Pinpoint the cell where the given text exists, returning its [X, Y] midpoint coordinate. 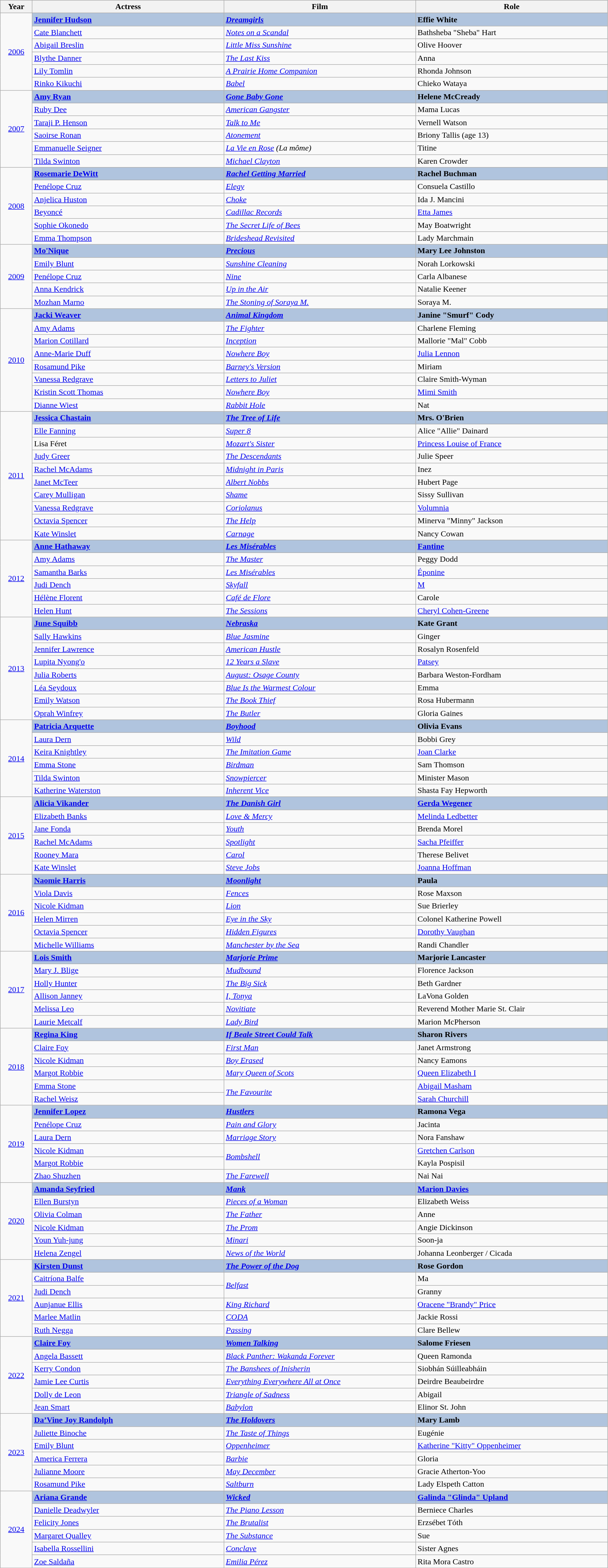
Marion Davies [512, 1189]
Sue Brierley [512, 906]
Marjorie Prime [320, 957]
2015 [16, 835]
Michael Clayton [320, 161]
CODA [320, 1317]
Hidden Figures [320, 932]
Choke [320, 200]
Film [320, 7]
Passing [320, 1330]
Minerva "Minny" Jackson [512, 521]
Kerry Condon [128, 1368]
Rachel Getting Married [320, 174]
Lois Smith [128, 957]
Rosa Hubermann [512, 700]
Bombshell [320, 1157]
Pain and Glory [320, 1124]
Da’Vine Joy Randolph [128, 1420]
Nancy Eamons [512, 1060]
12 Years a Slave [320, 662]
Deirdre Beaubeirdre [512, 1381]
Erzsébet Tóth [512, 1523]
Keira Knightley [128, 752]
The Help [320, 521]
2017 [16, 989]
Angela Bassett [128, 1356]
Johanna Leonberger / Cicada [512, 1253]
Rose Maxson [512, 893]
Belfast [320, 1285]
Nancy Cowan [512, 533]
Minari [320, 1240]
Brideshead Revisited [320, 238]
Joan Clarke [512, 752]
Moonlight [320, 880]
Abigail Masham [512, 1086]
Rinko Kikuchi [128, 84]
2009 [16, 276]
Lady Elspeth Catton [512, 1484]
Cheryl Cohen-Greene [512, 611]
Eugénie [512, 1433]
Lady Bird [320, 1022]
Sharon Rivers [512, 1035]
I, Tonya [320, 996]
Café de Flore [320, 598]
Effie White [512, 20]
Natalie Keener [512, 289]
Gloria [512, 1459]
2010 [16, 360]
The Descendants [320, 456]
Dorothy Vaughan [512, 932]
Elle Fanning [128, 431]
Queen Elizabeth I [512, 1073]
Hubert Page [512, 482]
Sally Hawkins [128, 636]
The Brutalist [320, 1523]
Carol [320, 855]
Amy Ryan [128, 97]
Volumnia [512, 508]
M [512, 585]
2024 [16, 1529]
American Gangster [320, 109]
Naomie Harris [128, 880]
Zhao Shuzhen [128, 1176]
The Prom [320, 1227]
American Hustle [320, 649]
Year [16, 7]
A Prairie Home Companion [320, 71]
Dolly de Leon [128, 1394]
Berniece Charles [512, 1510]
Lupita Nyong'o [128, 662]
Nai Nai [512, 1176]
May December [320, 1471]
June Squibb [128, 623]
Beyoncé [128, 212]
Jennifer Lawrence [128, 649]
Cadillac Records [320, 212]
Nine [320, 276]
2007 [16, 129]
Janine "Smurf" Cody [512, 315]
Fences [320, 893]
Katherine Waterston [128, 791]
Miriam [512, 366]
Boy Erased [320, 1060]
Albert Nobbs [320, 482]
Gerda Wegener [512, 803]
Claire Smith-Wyman [512, 379]
The Farewell [320, 1176]
Coriolanus [320, 508]
Ginger [512, 636]
Anne-Marie Duff [128, 353]
Peggy Dodd [512, 559]
Beth Gardner [512, 983]
Salome Friesen [512, 1343]
Clare Bellew [512, 1330]
Soon-ja [512, 1240]
Sue [512, 1536]
Vernell Watson [512, 122]
The Last Kiss [320, 58]
Precious [320, 251]
Emmanuelle Seigner [128, 148]
Etta James [512, 212]
Jacki Weaver [128, 315]
Spotlight [320, 842]
Pieces of a Woman [320, 1202]
Jessica Chastain [128, 418]
Sissy Sullivan [512, 495]
The Fighter [320, 328]
The Father [320, 1215]
Norah Lorkowski [512, 264]
Janet Armstrong [512, 1047]
Sacha Pfeiffer [512, 842]
Rabbit Hole [320, 405]
Role [512, 7]
Florence Jackson [512, 970]
Anne [512, 1215]
Juliette Binoche [128, 1433]
Saltburn [320, 1484]
Mo'Nique [128, 251]
Barbie [320, 1459]
Olive Hoover [512, 45]
Up in the Air [320, 289]
Sophie Okonedo [128, 225]
Rachel Buchman [512, 174]
Jennifer Lopez [128, 1112]
Laurie Metcalf [128, 1022]
Mozhan Marno [128, 302]
Mank [320, 1189]
Rachel Weisz [128, 1099]
Anjelica Huston [128, 200]
Everything Everywhere All at Once [320, 1381]
Judy Greer [128, 456]
Babel [320, 84]
Carey Mulligan [128, 495]
Carla Albanese [512, 276]
2014 [16, 758]
Inherent Vice [320, 791]
Jane Fonda [128, 829]
The Holdovers [320, 1420]
Ramona Vega [512, 1112]
2012 [16, 578]
The Favourite [320, 1092]
Eye in the Sky [320, 919]
Mary Lee Johnston [512, 251]
Actress [128, 7]
Barbara Weston-Fordham [512, 675]
Babylon [320, 1407]
Patsey [512, 662]
Emma [512, 688]
Mozart's Sister [320, 444]
The Stoning of Soraya M. [320, 302]
Mary Lamb [512, 1420]
Rita Mora Castro [512, 1561]
Kate Grant [512, 623]
May Boatwright [512, 225]
First Man [320, 1047]
Charlene Fleming [512, 328]
Emilia Pérez [320, 1561]
Hélène Florent [128, 598]
Barney's Version [320, 366]
The Imitation Game [320, 752]
Kirsten Dunst [128, 1266]
The Banshees of Inisherin [320, 1368]
Midnight in Paris [320, 469]
Dreamgirls [320, 20]
Abigail Breslin [128, 45]
Atonement [320, 135]
Rooney Mara [128, 855]
The Danish Girl [320, 803]
Notes on a Scandal [320, 32]
Aunjanue Ellis [128, 1304]
Bathsheba "Sheba" Hart [512, 32]
Olivia Colman [128, 1215]
Rosemarie DeWitt [128, 174]
Youth [320, 829]
Minister Mason [512, 777]
Wild [320, 739]
2006 [16, 52]
Viola Davis [128, 893]
Blythe Danner [128, 58]
Elegy [320, 187]
Inez [512, 469]
Shasta Fay Hepworth [512, 791]
Lion [320, 906]
Snowpiercer [320, 777]
Mary J. Blige [128, 970]
Wicked [320, 1497]
Gracie Atherton-Yoo [512, 1471]
Nora Fanshaw [512, 1137]
Manchester by the Sea [320, 945]
Colonel Katherine Powell [512, 919]
Steve Jobs [320, 868]
Brenda Morel [512, 829]
Isabella Rossellini [128, 1548]
Michelle Williams [128, 945]
Nat [512, 405]
Black Panther: Wakanda Forever [320, 1356]
Anna Kendrick [128, 289]
Carnage [320, 533]
Helen Mirren [128, 919]
Soraya M. [512, 302]
Marlee Matlin [128, 1317]
2021 [16, 1298]
Oppenheimer [320, 1446]
Elizabeth Banks [128, 816]
Ariana Grande [128, 1497]
Paula [512, 880]
Gloria Gaines [512, 713]
LaVona Golden [512, 996]
Emily Watson [128, 700]
Oprah Winfrey [128, 713]
Women Talking [320, 1343]
The Sessions [320, 611]
Marion McPherson [512, 1022]
Novitiate [320, 1009]
Consuela Castillo [512, 187]
Inception [320, 341]
Marion Cotillard [128, 341]
Skyfall [320, 585]
Jacinta [512, 1124]
Julianne Moore [128, 1471]
The Secret Life of Bees [320, 225]
Hustlers [320, 1112]
The Piano Lesson [320, 1510]
The Power of the Dog [320, 1266]
The Book Thief [320, 700]
Talk to Me [320, 122]
Letters to Juliet [320, 379]
Blue Jasmine [320, 636]
Karen Crowder [512, 161]
America Ferrera [128, 1459]
Mrs. O'Brien [512, 418]
Fantine [512, 546]
La Vie en Rose (La môme) [320, 148]
Jennifer Hudson [128, 20]
Sunshine Cleaning [320, 264]
Anne Hathaway [128, 546]
Triangle of Sadness [320, 1394]
Léa Seydoux [128, 688]
Little Miss Sunshine [320, 45]
Blue Is the Warmest Colour [320, 688]
Carole [512, 598]
Sam Thomson [512, 765]
Elizabeth Weiss [512, 1202]
Mary Queen of Scots [320, 1073]
Emma Thompson [128, 238]
Gretchen Carlson [512, 1150]
Gone Baby Gone [320, 97]
Éponine [512, 572]
Amanda Seyfried [128, 1189]
Lily Tomlin [128, 71]
2011 [16, 476]
Kayla Pospisil [512, 1163]
Taraji P. Henson [128, 122]
Anna [512, 58]
Caitríona Balfe [128, 1279]
Helena Zengel [128, 1253]
2023 [16, 1452]
Animal Kingdom [320, 315]
The Big Sick [320, 983]
Princess Louise of France [512, 444]
Love & Mercy [320, 816]
Jean Smart [128, 1407]
Sister Agnes [512, 1548]
Chieko Wataya [512, 84]
Ellen Burstyn [128, 1202]
Boyhood [320, 726]
If Beale Street Could Talk [320, 1035]
News of the World [320, 1253]
Holly Hunter [128, 983]
Briony Tallis (age 13) [512, 135]
Samantha Barks [128, 572]
The Substance [320, 1536]
Katherine "Kitty" Oppenheimer [512, 1446]
The Butler [320, 713]
Angie Dickinson [512, 1227]
Jackie Rossi [512, 1317]
Melinda Ledbetter [512, 816]
Ruth Negga [128, 1330]
Nebraska [320, 623]
Therese Belivet [512, 855]
Sarah Churchill [512, 1099]
Regina King [128, 1035]
Reverend Mother Marie St. Clair [512, 1009]
2016 [16, 912]
Rose Gordon [512, 1266]
Ma [512, 1279]
Marriage Story [320, 1137]
Patricia Arquette [128, 726]
King Richard [320, 1304]
Zoe Saldaña [128, 1561]
Margaret Qualley [128, 1536]
Jamie Lee Curtis [128, 1381]
Alicia Vikander [128, 803]
Helene McCready [512, 97]
Melissa Leo [128, 1009]
Alice "Allie" Dainard [512, 431]
Conclave [320, 1548]
Rhonda Johnson [512, 71]
Granny [512, 1292]
Oracene "Brandy" Price [512, 1304]
Julia Roberts [128, 675]
2018 [16, 1067]
Queen Ramonda [512, 1356]
Birdman [320, 765]
August: Osage County [320, 675]
Lisa Féret [128, 444]
2013 [16, 668]
Bobbi Grey [512, 739]
2020 [16, 1221]
Lady Marchmain [512, 238]
Allison Janney [128, 996]
Randi Chandler [512, 945]
Janet McTeer [128, 482]
Abigail [512, 1394]
Julia Lennon [512, 353]
2008 [16, 206]
Julie Speer [512, 456]
The Tree of Life [320, 418]
Siobhán Súilleabháin [512, 1368]
Rosalyn Rosenfeld [512, 649]
Ida J. Mancini [512, 200]
Mimi Smith [512, 392]
Mallorie "Mal" Cobb [512, 341]
Elinor St. John [512, 1407]
Titine [512, 148]
Felicity Jones [128, 1523]
Galinda "Glinda" Upland [512, 1497]
Super 8 [320, 431]
Joanna Hoffman [512, 868]
The Master [320, 559]
Ruby Dee [128, 109]
Kristin Scott Thomas [128, 392]
Mudbound [320, 970]
2022 [16, 1375]
2019 [16, 1144]
Saoirse Ronan [128, 135]
The Taste of Things [320, 1433]
Dianne Wiest [128, 405]
Youn Yuh-jung [128, 1240]
Helen Hunt [128, 611]
Mama Lucas [512, 109]
Marjorie Lancaster [512, 957]
Danielle Deadwyler [128, 1510]
Cate Blanchett [128, 32]
Shame [320, 495]
Olivia Evans [512, 726]
